Extract the [x, y] coordinate from the center of the cell holding the provided text.  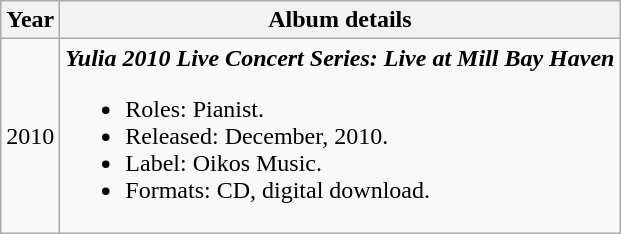
2010 [30, 136]
Yulia 2010 Live Concert Series: Live at Mill Bay HavenRoles: Pianist.Released: December, 2010.Label: Oikos Music.Formats: CD, digital download. [340, 136]
Year [30, 20]
Album details [340, 20]
